Output the (x, y) coordinate of the center of the cell containing the given text.  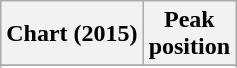
Chart (2015) (72, 34)
Peakposition (189, 34)
